Capture the cell that displays the provided text and extract its (X, Y) central coordinate. 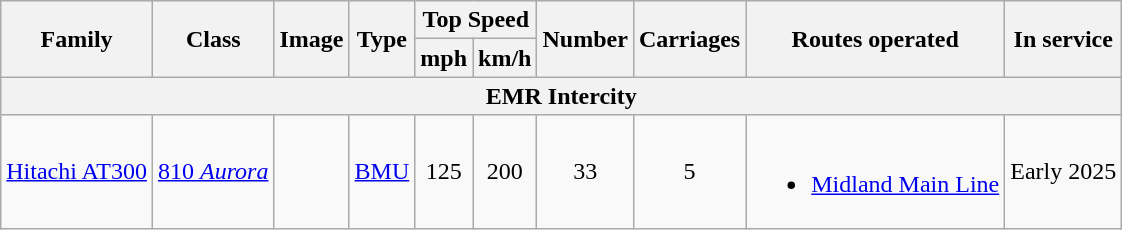
Top Speed (476, 20)
Carriages (689, 39)
EMR Intercity (562, 96)
In service (1064, 39)
810 Aurora (213, 172)
125 (444, 172)
BMU (382, 172)
Number (585, 39)
Image (312, 39)
Midland Main Line (876, 172)
Type (382, 39)
km/h (505, 58)
Early 2025 (1064, 172)
Hitachi AT300 (77, 172)
Class (213, 39)
mph (444, 58)
5 (689, 172)
33 (585, 172)
Family (77, 39)
Routes operated (876, 39)
200 (505, 172)
